Provide the (x, y) coordinate of the cell's center where the given text is located.  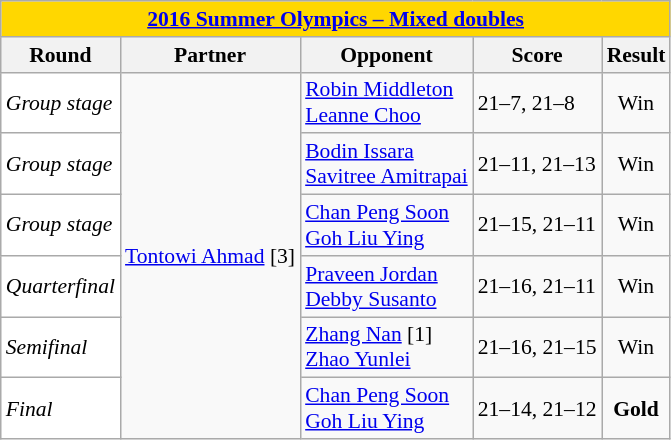
21–11, 21–13 (538, 164)
Score (538, 55)
Partner (210, 55)
Result (636, 55)
21–7, 21–8 (538, 102)
Tontowi Ahmad [3] (210, 256)
2016 Summer Olympics – Mixed doubles (336, 19)
Zhang Nan [1] Zhao Yunlei (386, 348)
Gold (636, 408)
Praveen Jordan Debby Susanto (386, 286)
21–16, 21–15 (538, 348)
21–16, 21–11 (538, 286)
Quarterfinal (60, 286)
Final (60, 408)
Bodin Issara Savitree Amitrapai (386, 164)
21–14, 21–12 (538, 408)
Semifinal (60, 348)
Round (60, 55)
21–15, 21–11 (538, 226)
Opponent (386, 55)
Robin Middleton Leanne Choo (386, 102)
